Pinpoint the cell where the given text exists, returning its (x, y) midpoint coordinate. 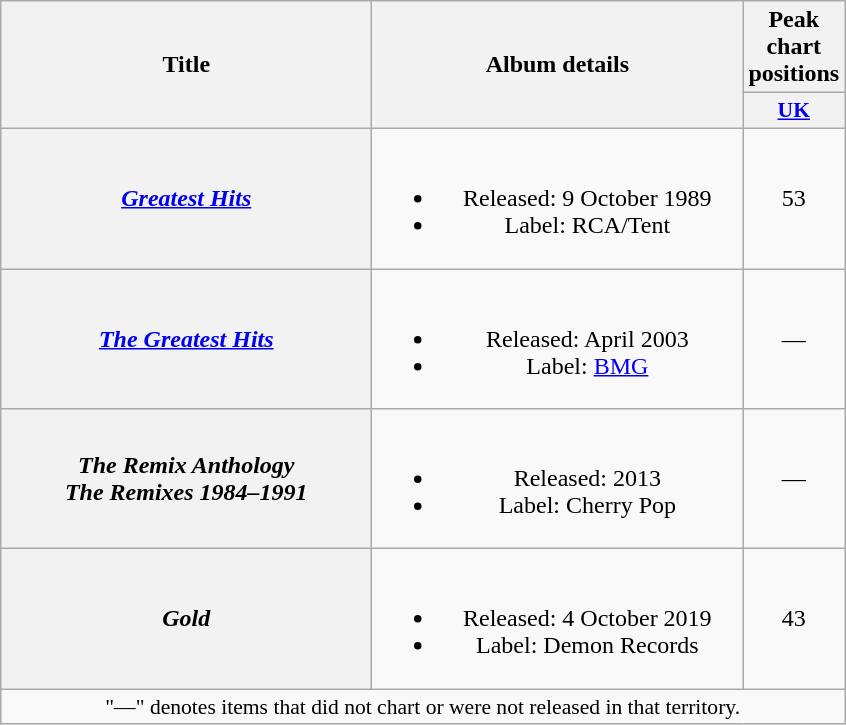
The Remix AnthologyThe Remixes 1984–1991 (186, 479)
Released: 4 October 2019Label: Demon Records (558, 619)
Title (186, 65)
The Greatest Hits (186, 338)
Peak chart positions (794, 47)
Released: 9 October 1989Label: RCA/Tent (558, 198)
Greatest Hits (186, 198)
Released: 2013Label: Cherry Pop (558, 479)
"—" denotes items that did not chart or were not released in that territory. (423, 707)
43 (794, 619)
53 (794, 198)
Gold (186, 619)
Released: April 2003Label: BMG (558, 338)
UK (794, 111)
Album details (558, 65)
